Extract the [X, Y] coordinate from the center of the cell holding the provided text.  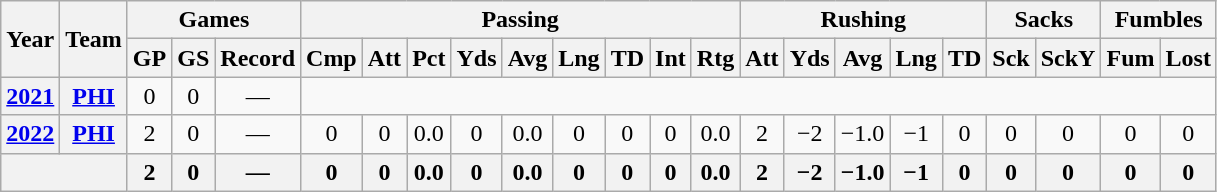
Rtg [715, 58]
Passing [520, 20]
GS [194, 58]
Pct [429, 58]
2021 [30, 96]
Int [671, 58]
SckY [1068, 58]
Cmp [332, 58]
Team [94, 39]
Year [30, 39]
Fumbles [1158, 20]
Rushing [864, 20]
GP [149, 58]
Fum [1130, 58]
Record [258, 58]
2022 [30, 134]
Games [214, 20]
Sacks [1044, 20]
Sck [1011, 58]
Lost [1188, 58]
